Return the [X, Y] coordinate for the center point of the cell that contains the specified text.  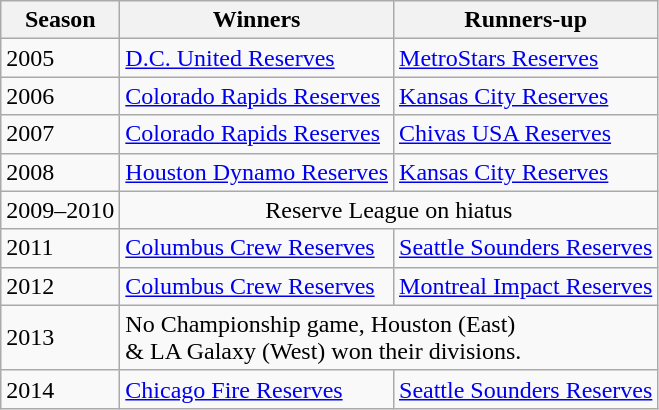
D.C. United Reserves [257, 58]
2012 [60, 286]
Montreal Impact Reserves [526, 286]
Runners-up [526, 20]
2008 [60, 172]
Winners [257, 20]
Chivas USA Reserves [526, 134]
2009–2010 [60, 210]
2011 [60, 248]
2014 [60, 389]
Houston Dynamo Reserves [257, 172]
2007 [60, 134]
2013 [60, 338]
2006 [60, 96]
2005 [60, 58]
MetroStars Reserves [526, 58]
No Championship game, Houston (East)& LA Galaxy (West) won their divisions. [389, 338]
Chicago Fire Reserves [257, 389]
Reserve League on hiatus [389, 210]
Season [60, 20]
